For the text-containing cell, return its midpoint in (x, y) coordinate format. 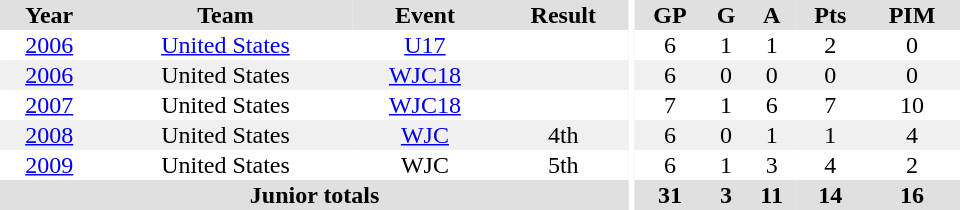
A (772, 15)
Event (426, 15)
Junior totals (314, 195)
Pts (830, 15)
GP (670, 15)
2009 (49, 165)
31 (670, 195)
5th (563, 165)
Year (49, 15)
4th (563, 135)
2007 (49, 105)
10 (912, 105)
U17 (426, 45)
G (726, 15)
11 (772, 195)
PIM (912, 15)
2008 (49, 135)
Result (563, 15)
16 (912, 195)
14 (830, 195)
Team (225, 15)
